Output the (X, Y) coordinate of the center of the cell containing the given text.  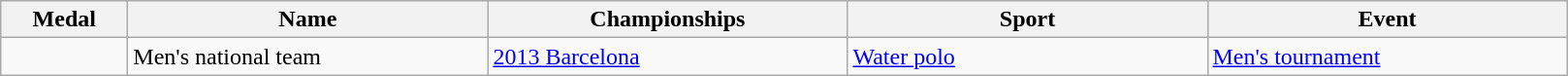
Championships (667, 19)
Water polo (1028, 57)
Event (1387, 19)
Men's national team (308, 57)
Men's tournament (1387, 57)
Medal (64, 19)
Sport (1028, 19)
Name (308, 19)
2013 Barcelona (667, 57)
